Search for the cell housing the specified text and yield its (X, Y) center coordinate. 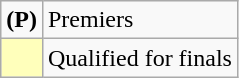
Premiers (140, 20)
(P) (22, 20)
Qualified for finals (140, 58)
